Output the (X, Y) coordinate of the center of the cell containing the given text.  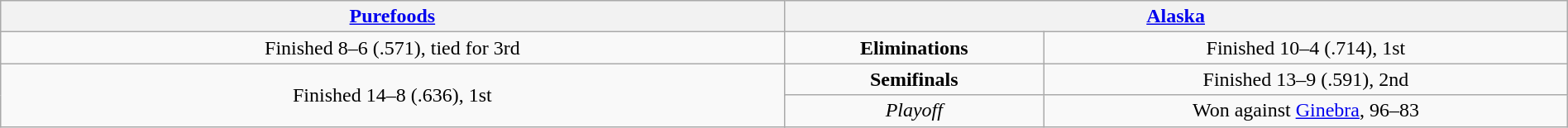
Eliminations (915, 48)
Finished 8–6 (.571), tied for 3rd (392, 48)
Playoff (915, 111)
Finished 10–4 (.714), 1st (1307, 48)
Semifinals (915, 79)
Alaska (1176, 17)
Won against Ginebra, 96–83 (1307, 111)
Finished 13–9 (.591), 2nd (1307, 79)
Purefoods (392, 17)
Finished 14–8 (.636), 1st (392, 95)
